For the text-containing cell, return its midpoint in [X, Y] coordinate format. 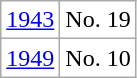
1943 [30, 20]
No. 10 [98, 58]
1949 [30, 58]
No. 19 [98, 20]
